Scan for the cell matching the given text and deliver its (x, y) coordinate at center. 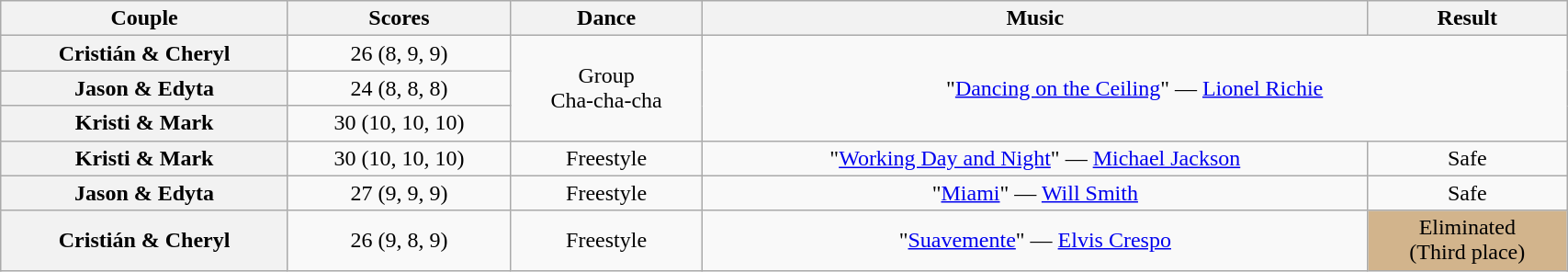
GroupCha-cha-cha (606, 88)
"Suavemente" — Elvis Crespo (1035, 241)
Scores (399, 18)
Music (1035, 18)
26 (8, 9, 9) (399, 53)
Eliminated(Third place) (1468, 241)
26 (9, 8, 9) (399, 241)
27 (9, 9, 9) (399, 193)
24 (8, 8, 8) (399, 88)
"Working Day and Night" — Michael Jackson (1035, 158)
"Miami" — Will Smith (1035, 193)
"Dancing on the Ceiling" — Lionel Richie (1135, 88)
Couple (145, 18)
Dance (606, 18)
Result (1468, 18)
